From the cell containing the given text, extract its center point as [x, y] coordinate. 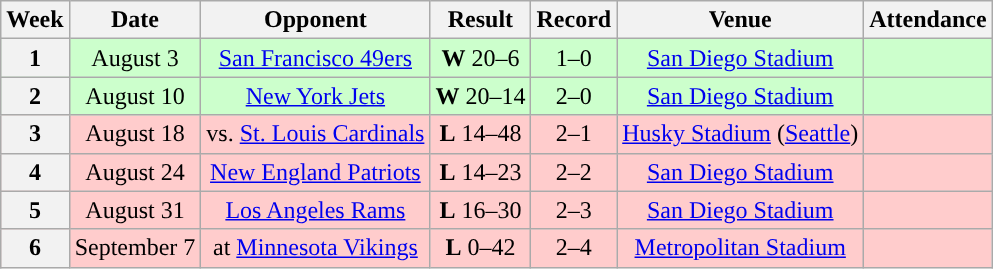
August 24 [135, 172]
1–0 [574, 58]
New York Jets [316, 96]
2–2 [574, 172]
3 [35, 134]
Metropolitan Stadium [740, 248]
August 31 [135, 210]
Los Angeles Rams [316, 210]
L 14–23 [480, 172]
Week [35, 20]
6 [35, 248]
5 [35, 210]
August 18 [135, 134]
W 20–6 [480, 58]
Record [574, 20]
2–4 [574, 248]
Venue [740, 20]
New England Patriots [316, 172]
Date [135, 20]
August 3 [135, 58]
4 [35, 172]
San Francisco 49ers [316, 58]
W 20–14 [480, 96]
at Minnesota Vikings [316, 248]
L 0–42 [480, 248]
August 10 [135, 96]
2–0 [574, 96]
Husky Stadium (Seattle) [740, 134]
2–1 [574, 134]
Result [480, 20]
L 14–48 [480, 134]
September 7 [135, 248]
2–3 [574, 210]
vs. St. Louis Cardinals [316, 134]
Opponent [316, 20]
2 [35, 96]
Attendance [928, 20]
L 16–30 [480, 210]
1 [35, 58]
